Output the [x, y] coordinate of the center of the cell containing the given text.  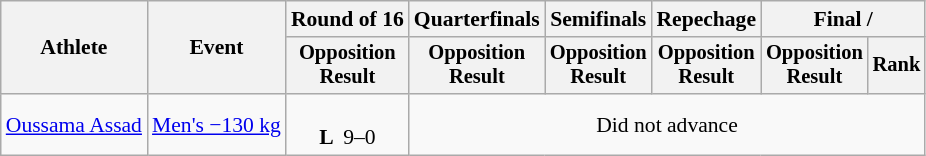
Did not advance [667, 124]
L 9–0 [348, 124]
Oussama Assad [74, 124]
Round of 16 [348, 19]
Semifinals [598, 19]
Men's −130 kg [216, 124]
Quarterfinals [477, 19]
Event [216, 48]
Rank [897, 66]
Final / [843, 19]
Athlete [74, 48]
Repechage [706, 19]
